Detect which cell encompasses the target text, then output its [X, Y] center coordinate. 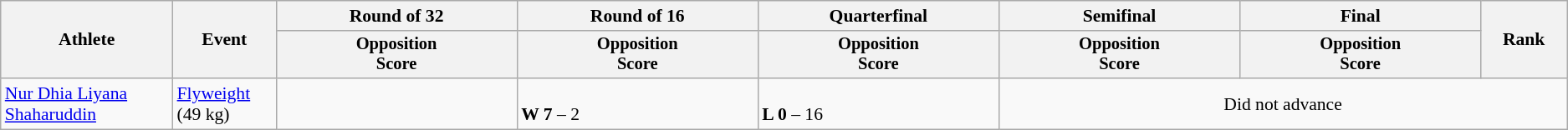
Final [1361, 16]
Did not advance [1283, 103]
Athlete [87, 40]
Quarterfinal [878, 16]
Flyweight (49 kg) [224, 103]
Semifinal [1119, 16]
W 7 – 2 [637, 103]
Rank [1524, 40]
Round of 16 [637, 16]
L 0 – 16 [878, 103]
Nur Dhia Liyana Shaharuddin [87, 103]
Round of 32 [396, 16]
Event [224, 40]
